Scan for the cell matching the given text and deliver its (x, y) coordinate at center. 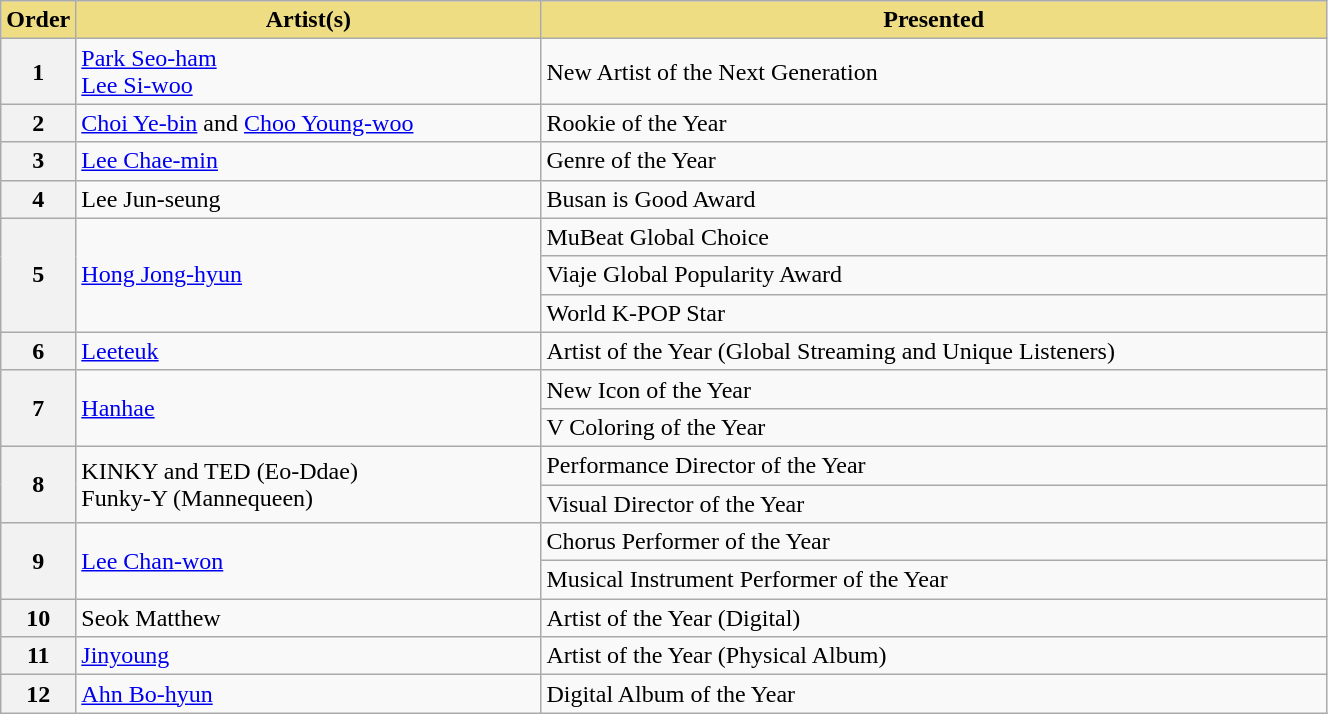
KINKY and TED (Eo-Ddae) Funky-Y (Mannequeen) (308, 484)
Rookie of the Year (934, 123)
Hanhae (308, 408)
Busan is Good Award (934, 199)
Chorus Performer of the Year (934, 542)
4 (38, 199)
Artist of the Year (Digital) (934, 618)
Park Seo-ham Lee Si-woo (308, 72)
11 (38, 656)
New Artist of the Next Generation (934, 72)
6 (38, 351)
New Icon of the Year (934, 389)
Lee Chae-min (308, 161)
Performance Director of the Year (934, 465)
V Coloring of the Year (934, 427)
8 (38, 484)
Leeteuk (308, 351)
Order (38, 20)
2 (38, 123)
Genre of the Year (934, 161)
MuBeat Global Choice (934, 237)
7 (38, 408)
5 (38, 275)
Artist of the Year (Physical Album) (934, 656)
Presented (934, 20)
10 (38, 618)
1 (38, 72)
Seok Matthew (308, 618)
Choi Ye-bin and Choo Young-woo (308, 123)
9 (38, 561)
12 (38, 694)
Lee Jun-seung (308, 199)
Viaje Global Popularity Award (934, 275)
World K-POP Star (934, 313)
Digital Album of the Year (934, 694)
3 (38, 161)
Hong Jong-hyun (308, 275)
Artist(s) (308, 20)
Artist of the Year (Global Streaming and Unique Listeners) (934, 351)
Jinyoung (308, 656)
Lee Chan-won (308, 561)
Visual Director of the Year (934, 503)
Musical Instrument Performer of the Year (934, 580)
Ahn Bo-hyun (308, 694)
